Find where the given text appears and provide that cell's center as (x, y) coordinate. 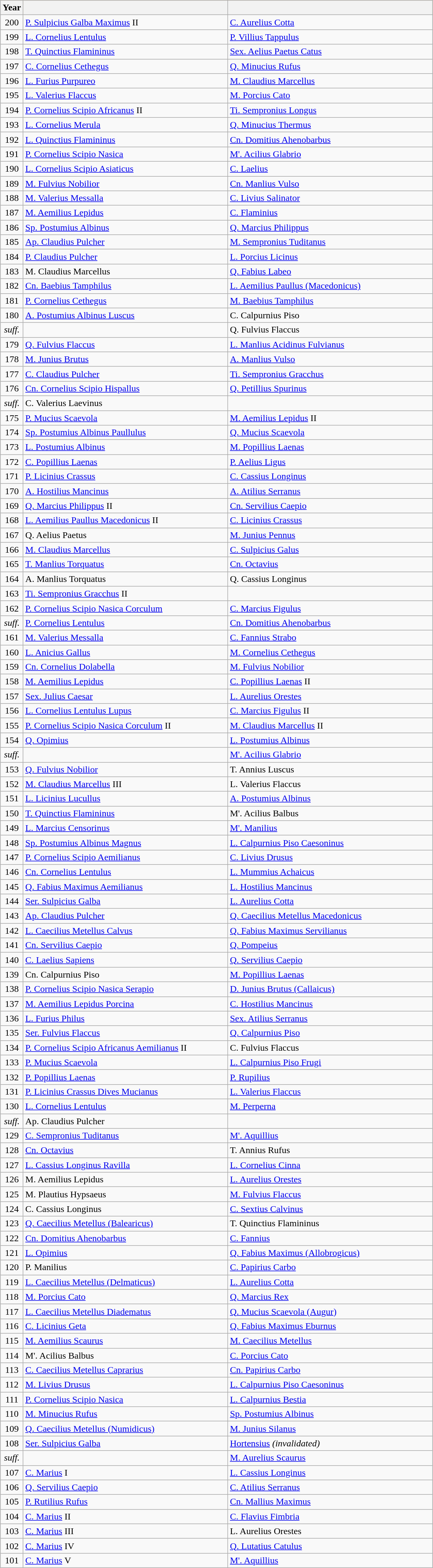
102 (12, 1546)
P. Cornelius Scipio Nasica Serapio (125, 989)
169 (12, 506)
123 (12, 1224)
L. Opimius (125, 1253)
C. Atilius Serranus (330, 1487)
155 (12, 725)
T. Manlius Torquatus (125, 564)
159 (12, 667)
Cn. Calpurnius Piso (125, 975)
Cn. Mallius Maximus (330, 1502)
Q. Fulvius Nobilior (125, 769)
Q. Cassius Longinus (330, 579)
156 (12, 711)
M. Livius Drusus (125, 1385)
Cn. Cornelius Scipio Hispallus (125, 388)
Cn. Papirius Carbo (330, 1370)
L. Cornelius Scipio Asiaticus (125, 169)
199 (12, 37)
119 (12, 1282)
C. Marius V (125, 1560)
C. Marcius Figulus (330, 608)
Q. Fabius Maximus Aemilianus (125, 886)
Sp. Postumius Albinus Magnus (125, 843)
M. Cornelius Cethegus (330, 652)
104 (12, 1516)
Q. Marcius Philippus II (125, 506)
C. Sulpicius Galus (330, 550)
C. Flavius Fimbria (330, 1516)
160 (12, 652)
Q. Pompeius (330, 945)
Cn. Cornelius Dolabella (125, 667)
L. Licinius Lucullus (125, 799)
Ti. Sempronius Longus (330, 110)
Sp. Postumius Albinus Paullulus (125, 433)
Q. Calpurnius Piso (330, 1033)
Q. Fabius Maximus (Allobrogicus) (330, 1253)
167 (12, 535)
101 (12, 1560)
C. Fannius (330, 1238)
Ti. Sempronius Gracchus II (125, 593)
L. Hostilius Mancinus (330, 886)
194 (12, 110)
139 (12, 975)
Cn. Baebius Tamphilus (125, 286)
Q. Fabius Maximus Eburnus (330, 1326)
Q. Marcius Rex (330, 1297)
Sex. Atilius Serranus (330, 1018)
152 (12, 784)
162 (12, 608)
200 (12, 22)
Q. Opimius (125, 740)
P. Aelius Ligus (330, 462)
103 (12, 1531)
135 (12, 1033)
M. Minucius Rufus (125, 1414)
L. Furius Purpureo (125, 81)
C. Livius Salinator (330, 198)
181 (12, 301)
163 (12, 593)
A. Atilius Serranus (330, 491)
108 (12, 1443)
185 (12, 242)
P. Manilius (125, 1267)
197 (12, 66)
C. Cornelius Cethegus (125, 66)
Q. Aelius Paetus (125, 535)
125 (12, 1194)
P. Cornelius Scipio Africanus Aemilianus II (125, 1048)
195 (12, 95)
P. Cornelius Lentulus (125, 623)
189 (12, 184)
176 (12, 388)
115 (12, 1341)
171 (12, 476)
P. Cornelius Scipio Aemilianus (125, 857)
M. Baebius Tamphilus (330, 301)
117 (12, 1311)
132 (12, 1077)
Q. Mucius Scaevola (330, 433)
173 (12, 447)
107 (12, 1473)
157 (12, 696)
L. Calpurnius Piso Frugi (330, 1062)
Hortensius (invalidated) (330, 1443)
131 (12, 1092)
M. Aemilius Lepidus II (330, 418)
L. Manlius Acidinus Fulvianus (330, 344)
C. Flaminius (330, 213)
Year (12, 8)
M. Perperna (330, 1106)
P. Cornelius Cethegus (125, 301)
Q. Caecilius Metellus (Balearicus) (125, 1224)
188 (12, 198)
L. Quinctius Flamininus (125, 139)
M'. Manilius (330, 828)
124 (12, 1209)
168 (12, 520)
158 (12, 682)
C. Licinius Geta (125, 1326)
187 (12, 213)
143 (12, 916)
L. Porcius Licinus (330, 257)
C. Fannius Strabo (330, 637)
Ti. Sempronius Gracchus (330, 374)
M. Junius Pennus (330, 535)
148 (12, 843)
A. Manlius Vulso (330, 359)
Sex. Julius Caesar (125, 696)
M. Sempronius Tuditanus (330, 242)
109 (12, 1429)
190 (12, 169)
L. Furius Philus (125, 1018)
L. Cassius Longinus (330, 1473)
174 (12, 433)
C. Aurelius Cotta (330, 22)
150 (12, 813)
L. Cornelius Merula (125, 125)
P. Rutilius Rufus (125, 1502)
C. Porcius Cato (330, 1355)
T. Annius Luscus (330, 769)
112 (12, 1385)
L. Anicius Gallus (125, 652)
C. Laelius (330, 169)
144 (12, 901)
183 (12, 271)
Ser. Fulvius Flaccus (125, 1033)
186 (12, 227)
L. Cassius Longinus Ravilla (125, 1165)
L. Cornelius Cinna (330, 1165)
165 (12, 564)
130 (12, 1106)
P. Cornelius Scipio Nasica Corculum (125, 608)
C. Marcius Figulus II (330, 711)
P. Popillius Laenas (125, 1077)
A. Postumius Albinus (330, 799)
121 (12, 1253)
C. Papirius Carbo (330, 1267)
138 (12, 989)
L. Mummius Achaicus (330, 872)
M. Aurelius Scaurus (330, 1458)
153 (12, 769)
175 (12, 418)
L. Aemilius Paullus Macedonicus II (125, 520)
184 (12, 257)
A. Hostilius Mancinus (125, 491)
146 (12, 872)
154 (12, 740)
C. Marius II (125, 1516)
C. Sextius Calvinus (330, 1209)
145 (12, 886)
193 (12, 125)
Sex. Aelius Paetus Catus (330, 52)
P. Cornelius Scipio Africanus II (125, 110)
T. Annius Rufus (330, 1150)
M. Plautius Hypsaeus (125, 1194)
129 (12, 1136)
191 (12, 154)
134 (12, 1048)
120 (12, 1267)
M. Fulvius Flaccus (330, 1194)
128 (12, 1150)
C. Livius Drusus (330, 857)
C. Popillius Laenas II (330, 682)
Q. Marcius Philippus (330, 227)
178 (12, 359)
141 (12, 945)
C. Licinius Crassus (330, 520)
106 (12, 1487)
P. Claudius Pulcher (125, 257)
C. Claudius Pulcher (125, 374)
142 (12, 931)
C. Laelius Sapiens (125, 960)
Q. Minucius Rufus (330, 66)
126 (12, 1180)
180 (12, 315)
122 (12, 1238)
L. Calpurnius Bestia (330, 1399)
182 (12, 286)
L. Caecilius Metellus Calvus (125, 931)
177 (12, 374)
161 (12, 637)
166 (12, 550)
C. Fulvius Flaccus (330, 1048)
Q. Minucius Thermus (330, 125)
A. Manlius Torquatus (125, 579)
Q. Fabius Labeo (330, 271)
198 (12, 52)
C. Marius IV (125, 1546)
Q. Mucius Scaevola (Augur) (330, 1311)
116 (12, 1326)
110 (12, 1414)
137 (12, 1004)
127 (12, 1165)
P. Licinius Crassus (125, 476)
M. Claudius Marcellus II (330, 725)
164 (12, 579)
Q. Lutatius Catulus (330, 1546)
D. Junius Brutus (Callaicus) (330, 989)
M. Aemilius Scaurus (125, 1341)
M. Caecilius Metellus (330, 1341)
196 (12, 81)
L. Caecilius Metellus Diadematus (125, 1311)
P. Villius Tappulus (330, 37)
A. Postumius Albinus Luscus (125, 315)
L. Cornelius Lentulus Lupus (125, 711)
114 (12, 1355)
C. Hostilius Mancinus (330, 1004)
113 (12, 1370)
L. Caecilius Metellus (Delmaticus) (125, 1282)
C. Sempronius Tuditanus (125, 1136)
170 (12, 491)
140 (12, 960)
147 (12, 857)
Cn. Manlius Vulso (330, 184)
Q. Petillius Spurinus (330, 388)
192 (12, 139)
P. Cornelius Scipio Nasica Corculum II (125, 725)
151 (12, 799)
Q. Fabius Maximus Servilianus (330, 931)
Q. Caecilius Metellus (Numidicus) (125, 1429)
C. Marius I (125, 1473)
Cn. Cornelius Lentulus (125, 872)
Q. Caecilius Metellus Macedonicus (330, 916)
M. Junius Silanus (330, 1429)
C. Marius III (125, 1531)
M. Junius Brutus (125, 359)
P. Rupilius (330, 1077)
P. Sulpicius Galba Maximus II (125, 22)
C. Popillius Laenas (125, 462)
C. Caecilius Metellus Caprarius (125, 1370)
M. Aemilius Lepidus Porcina (125, 1004)
M. Claudius Marcellus III (125, 784)
L. Aemilius Paullus (Macedonicus) (330, 286)
136 (12, 1018)
179 (12, 344)
P. Licinius Crassus Dives Mucianus (125, 1092)
172 (12, 462)
133 (12, 1062)
C. Calpurnius Piso (330, 315)
C. Valerius Laevinus (125, 403)
118 (12, 1297)
111 (12, 1399)
105 (12, 1502)
L. Marcius Censorinus (125, 828)
149 (12, 828)
